Find where the given text appears and provide that cell's center as (x, y) coordinate. 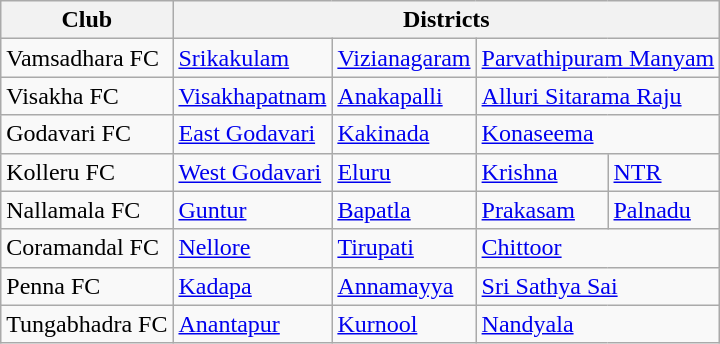
Palnadu (664, 210)
Club (87, 20)
Visakhapatnam (252, 96)
Anantapur (252, 324)
Visakha FC (87, 96)
Tirupati (404, 248)
Bapatla (404, 210)
Kolleru FC (87, 172)
Srikakulam (252, 58)
Chittoor (598, 248)
Alluri Sitarama Raju (598, 96)
West Godavari (252, 172)
Kurnool (404, 324)
Kakinada (404, 134)
Penna FC (87, 286)
Tungabhadra FC (87, 324)
Vamsadhara FC (87, 58)
Kadapa (252, 286)
Nallamala FC (87, 210)
Konaseema (598, 134)
Prakasam (542, 210)
Guntur (252, 210)
NTR (664, 172)
Nellore (252, 248)
East Godavari (252, 134)
Nandyala (598, 324)
Anakapalli (404, 96)
Krishna (542, 172)
Eluru (404, 172)
Coramandal FC (87, 248)
Vizianagaram (404, 58)
Sri Sathya Sai (598, 286)
Districts (446, 20)
Parvathipuram Manyam (598, 58)
Godavari FC (87, 134)
Annamayya (404, 286)
